Find where the given text appears and provide that cell's center as [x, y] coordinate. 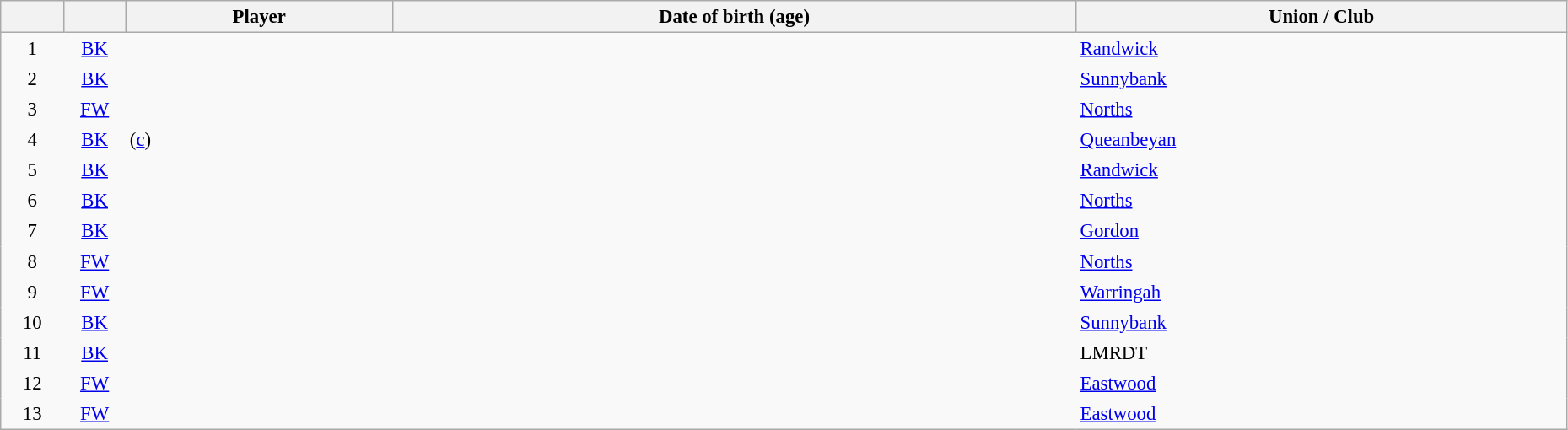
Gordon [1321, 231]
10 [32, 322]
Union / Club [1321, 17]
8 [32, 261]
4 [32, 140]
9 [32, 292]
Player [259, 17]
6 [32, 201]
(c) [259, 140]
13 [32, 413]
3 [32, 109]
Date of birth (age) [734, 17]
Queanbeyan [1321, 140]
Warringah [1321, 292]
LMRDT [1321, 352]
5 [32, 170]
11 [32, 352]
7 [32, 231]
2 [32, 78]
12 [32, 383]
1 [32, 49]
